Scan for the cell matching the given text and deliver its [x, y] coordinate at center. 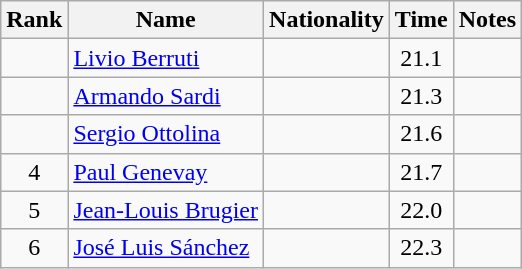
22.0 [421, 210]
Jean-Louis Brugier [166, 210]
21.1 [421, 58]
Nationality [327, 20]
Sergio Ottolina [166, 134]
21.7 [421, 172]
José Luis Sánchez [166, 248]
5 [34, 210]
4 [34, 172]
21.3 [421, 96]
Time [421, 20]
Livio Berruti [166, 58]
Name [166, 20]
21.6 [421, 134]
Armando Sardi [166, 96]
22.3 [421, 248]
Paul Genevay [166, 172]
Rank [34, 20]
6 [34, 248]
Notes [487, 20]
